Output the [x, y] coordinate of the center of the cell containing the given text.  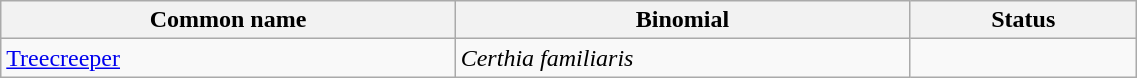
Treecreeper [228, 58]
Binomial [682, 20]
Certhia familiaris [682, 58]
Status [1024, 20]
Common name [228, 20]
